Output the (X, Y) coordinate of the center of the cell containing the given text.  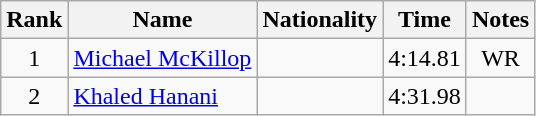
Nationality (320, 20)
WR (500, 58)
Rank (34, 20)
Time (425, 20)
1 (34, 58)
4:31.98 (425, 96)
Khaled Hanani (162, 96)
Notes (500, 20)
4:14.81 (425, 58)
Name (162, 20)
2 (34, 96)
Michael McKillop (162, 58)
